Search for the cell housing the specified text and yield its [x, y] center coordinate. 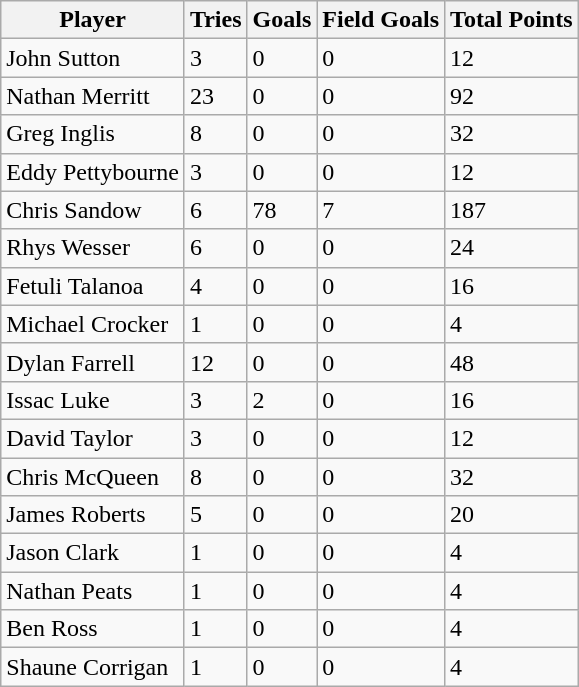
Rhys Wesser [93, 248]
Goals [282, 20]
Chris Sandow [93, 210]
48 [512, 362]
Nathan Merritt [93, 96]
20 [512, 515]
23 [216, 96]
Total Points [512, 20]
Chris McQueen [93, 477]
24 [512, 248]
Greg Inglis [93, 134]
92 [512, 96]
Field Goals [381, 20]
Eddy Pettybourne [93, 172]
Jason Clark [93, 553]
7 [381, 210]
David Taylor [93, 438]
78 [282, 210]
Tries [216, 20]
Shaune Corrigan [93, 667]
Fetuli Talanoa [93, 286]
187 [512, 210]
2 [282, 400]
Nathan Peats [93, 591]
Michael Crocker [93, 324]
John Sutton [93, 58]
Issac Luke [93, 400]
Player [93, 20]
Ben Ross [93, 629]
Dylan Farrell [93, 362]
James Roberts [93, 515]
5 [216, 515]
